Extract the [X, Y] coordinate from the center of the cell holding the provided text.  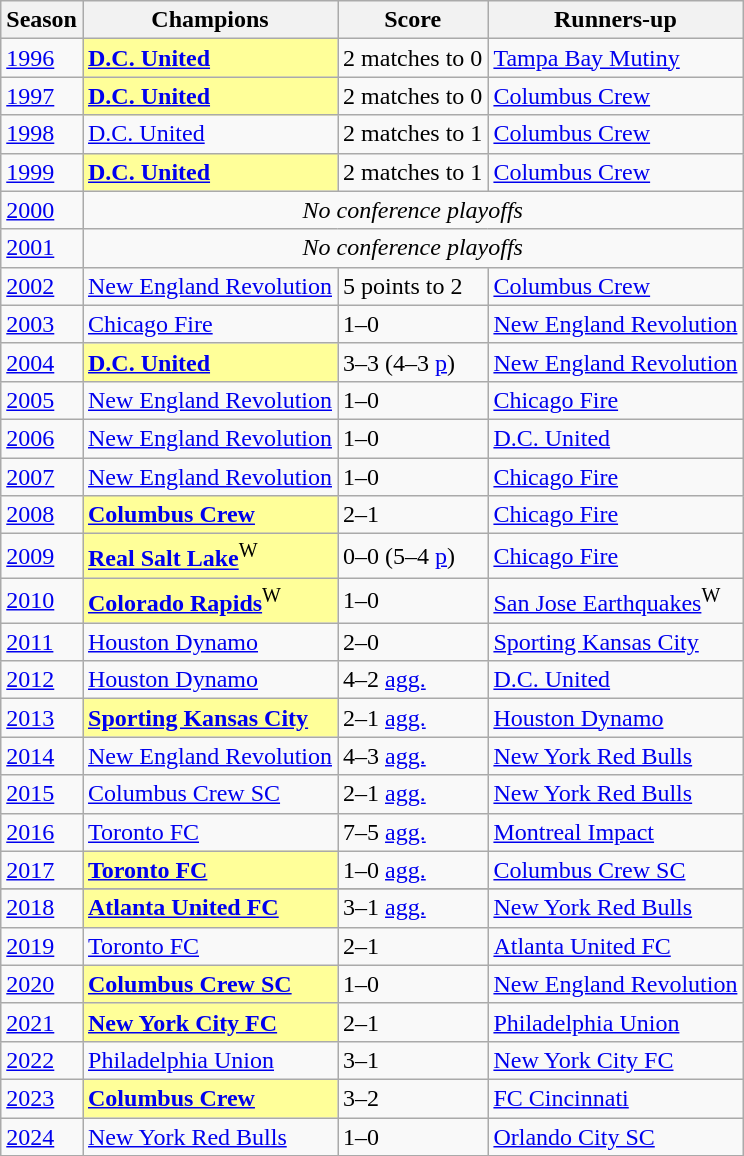
1997 [42, 96]
2012 [42, 680]
2004 [42, 362]
3–1 [413, 1060]
2006 [42, 438]
1998 [42, 134]
Tampa Bay Mutiny [616, 58]
2017 [42, 870]
2016 [42, 832]
Champions [210, 20]
Runners-up [616, 20]
Montreal Impact [616, 832]
1999 [42, 172]
4–2 agg. [413, 680]
1–0 agg. [413, 870]
3–1 agg. [413, 908]
2019 [42, 946]
1996 [42, 58]
2022 [42, 1060]
5 points to 2 [413, 286]
7–5 agg. [413, 832]
2011 [42, 642]
Season [42, 20]
2020 [42, 984]
2003 [42, 324]
2013 [42, 718]
2023 [42, 1098]
FC Cincinnati [616, 1098]
2021 [42, 1022]
Colorado RapidsW [210, 600]
2024 [42, 1137]
2009 [42, 556]
Score [413, 20]
Orlando City SC [616, 1137]
2007 [42, 477]
3–2 [413, 1098]
2000 [42, 210]
2014 [42, 756]
2008 [42, 515]
2–0 [413, 642]
2001 [42, 248]
2018 [42, 908]
4–3 agg. [413, 756]
San Jose EarthquakesW [616, 600]
2015 [42, 794]
2010 [42, 600]
0–0 (5–4 p) [413, 556]
2005 [42, 400]
3–3 (4–3 p) [413, 362]
Real Salt LakeW [210, 556]
2002 [42, 286]
